Locate the cell with the specified text and output its (X, Y) center coordinate. 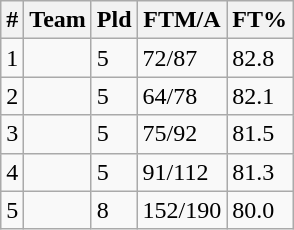
# (12, 20)
82.1 (260, 96)
Pld (114, 20)
91/112 (182, 172)
FT% (260, 20)
3 (12, 134)
81.3 (260, 172)
82.8 (260, 58)
80.0 (260, 210)
72/87 (182, 58)
4 (12, 172)
Team (58, 20)
64/78 (182, 96)
81.5 (260, 134)
FTM/A (182, 20)
1 (12, 58)
8 (114, 210)
152/190 (182, 210)
2 (12, 96)
75/92 (182, 134)
